For the text-containing cell, return its midpoint in [X, Y] coordinate format. 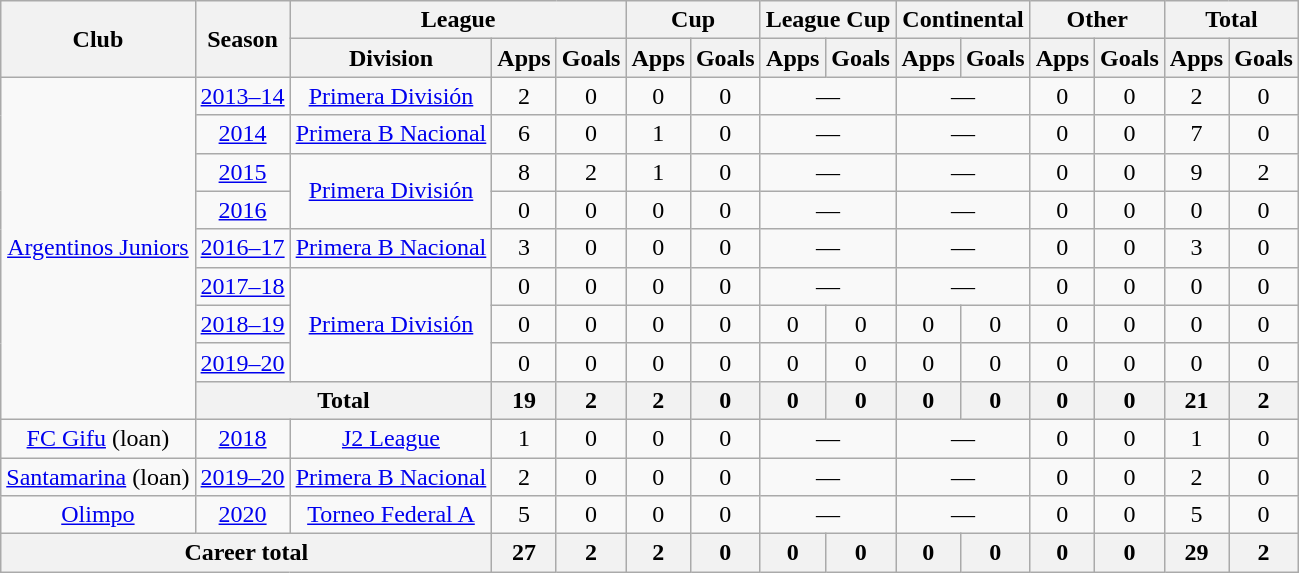
2016–17 [242, 248]
League [458, 20]
Continental [963, 20]
Torneo Federal A [391, 515]
Santamarina (loan) [98, 477]
League Cup [828, 20]
7 [1196, 134]
27 [524, 553]
FC Gifu (loan) [98, 438]
2015 [242, 172]
Olimpo [98, 515]
Argentinos Juniors [98, 248]
Other [1097, 20]
Season [242, 39]
Cup [693, 20]
19 [524, 400]
Division [391, 58]
Career total [246, 553]
2018–19 [242, 324]
2013–14 [242, 96]
Club [98, 39]
6 [524, 134]
9 [1196, 172]
J2 League [391, 438]
2018 [242, 438]
8 [524, 172]
29 [1196, 553]
2017–18 [242, 286]
2016 [242, 210]
21 [1196, 400]
2020 [242, 515]
2014 [242, 134]
